From the cell containing the given text, extract its center point as [x, y] coordinate. 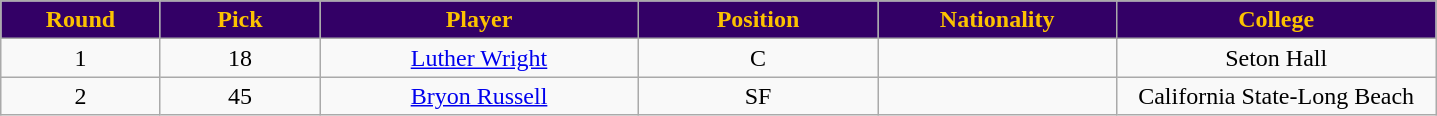
2 [80, 96]
Round [80, 20]
SF [758, 96]
C [758, 58]
Player [480, 20]
College [1276, 20]
Nationality [998, 20]
Bryon Russell [480, 96]
California State-Long Beach [1276, 96]
Luther Wright [480, 58]
Position [758, 20]
18 [240, 58]
45 [240, 96]
1 [80, 58]
Seton Hall [1276, 58]
Pick [240, 20]
